Extract the [X, Y] coordinate from the center of the cell holding the provided text.  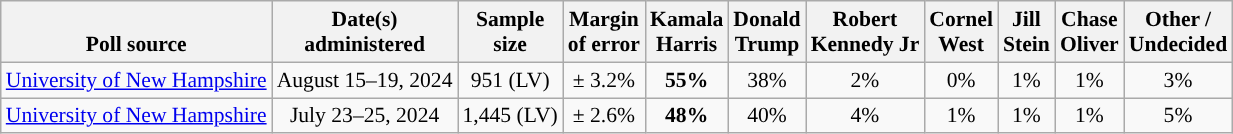
RobertKennedy Jr [866, 32]
DonaldTrump [766, 32]
JillStein [1026, 32]
55% [686, 80]
4% [866, 116]
Poll source [136, 32]
Samplesize [510, 32]
38% [766, 80]
± 3.2% [604, 80]
CornelWest [961, 32]
1,445 (LV) [510, 116]
951 (LV) [510, 80]
ChaseOliver [1090, 32]
Other /Undecided [1178, 32]
48% [686, 116]
0% [961, 80]
± 2.6% [604, 116]
5% [1178, 116]
KamalaHarris [686, 32]
July 23–25, 2024 [365, 116]
3% [1178, 80]
Date(s)administered [365, 32]
August 15–19, 2024 [365, 80]
40% [766, 116]
Marginof error [604, 32]
2% [866, 80]
